For the text-containing cell, return its midpoint in (X, Y) coordinate format. 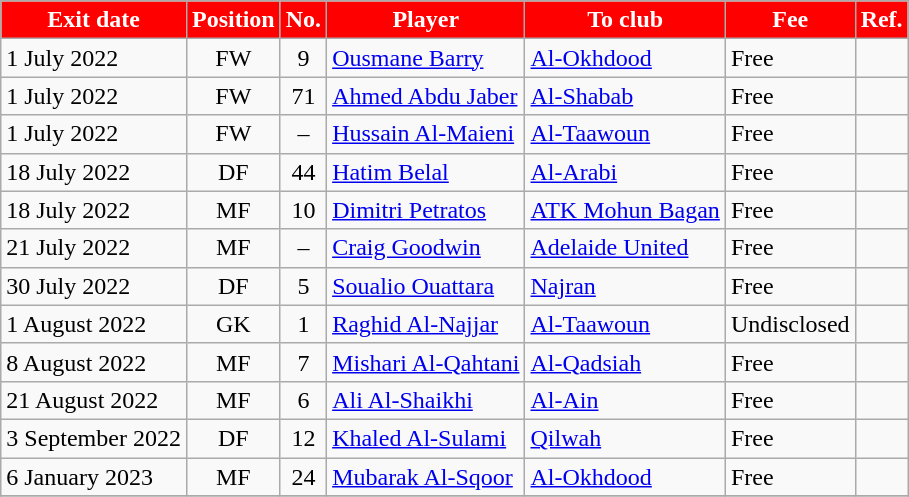
Al-Arabi (625, 172)
24 (303, 477)
71 (303, 96)
8 August 2022 (94, 362)
Al-Qadsiah (625, 362)
Ousmane Barry (426, 58)
6 January 2023 (94, 477)
Hussain Al-Maieni (426, 134)
Najran (625, 286)
Mishari Al-Qahtani (426, 362)
12 (303, 438)
44 (303, 172)
7 (303, 362)
Soualio Ouattara (426, 286)
Mubarak Al-Sqoor (426, 477)
3 September 2022 (94, 438)
Dimitri Petratos (426, 210)
30 July 2022 (94, 286)
No. (303, 20)
Ahmed Abdu Jaber (426, 96)
Hatim Belal (426, 172)
1 August 2022 (94, 324)
6 (303, 400)
21 August 2022 (94, 400)
Al-Shabab (625, 96)
Ali Al-Shaikhi (426, 400)
21 July 2022 (94, 248)
GK (233, 324)
To club (625, 20)
Undisclosed (790, 324)
9 (303, 58)
Al-Ain (625, 400)
Fee (790, 20)
Position (233, 20)
10 (303, 210)
Craig Goodwin (426, 248)
Raghid Al-Najjar (426, 324)
Adelaide United (625, 248)
Ref. (882, 20)
Exit date (94, 20)
1 (303, 324)
Qilwah (625, 438)
Player (426, 20)
ATK Mohun Bagan (625, 210)
Khaled Al-Sulami (426, 438)
5 (303, 286)
